Scan for the cell matching the given text and deliver its [x, y] coordinate at center. 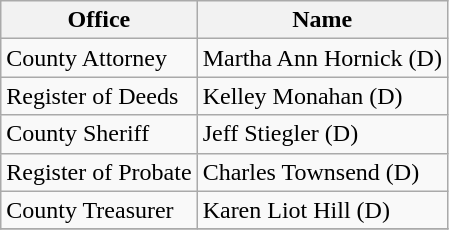
Register of Deeds [99, 96]
County Attorney [99, 58]
Office [99, 20]
Register of Probate [99, 172]
County Sheriff [99, 134]
Name [322, 20]
Jeff Stiegler (D) [322, 134]
County Treasurer [99, 210]
Kelley Monahan (D) [322, 96]
Charles Townsend (D) [322, 172]
Martha Ann Hornick (D) [322, 58]
Karen Liot Hill (D) [322, 210]
